Detect which cell encompasses the target text, then output its [x, y] center coordinate. 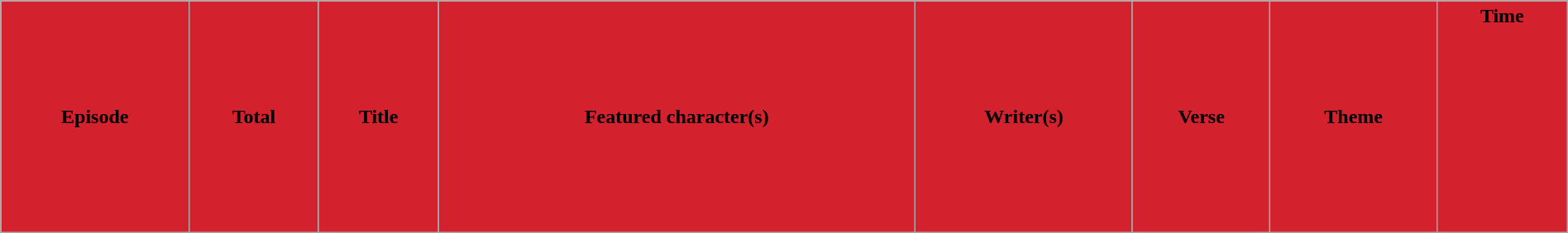
Time [1502, 117]
Title [379, 117]
Featured character(s) [676, 117]
Episode [95, 117]
Verse [1201, 117]
Theme [1354, 117]
Total [255, 117]
Writer(s) [1024, 117]
